Capture the cell that displays the provided text and extract its [X, Y] central coordinate. 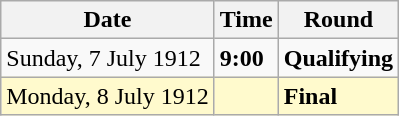
Sunday, 7 July 1912 [108, 58]
Round [338, 20]
9:00 [246, 58]
Monday, 8 July 1912 [108, 96]
Date [108, 20]
Time [246, 20]
Qualifying [338, 58]
Final [338, 96]
